Return the (X, Y) coordinate for the center point of the cell that contains the specified text.  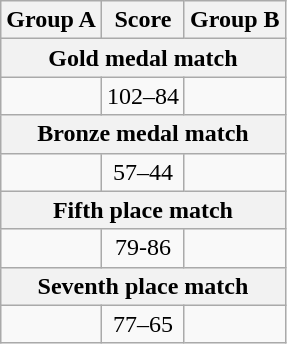
Bronze medal match (143, 134)
57–44 (142, 172)
Score (142, 20)
Fifth place match (143, 210)
Group B (234, 20)
79-86 (142, 248)
Seventh place match (143, 286)
102–84 (142, 96)
Group A (52, 20)
77–65 (142, 324)
Gold medal match (143, 58)
